Find where the given text appears and provide that cell's center as (x, y) coordinate. 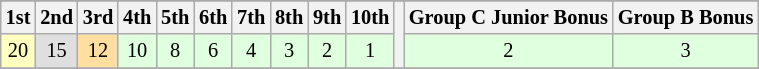
1st (18, 17)
3rd (98, 17)
8 (175, 51)
7th (251, 17)
5th (175, 17)
20 (18, 51)
12 (98, 51)
4 (251, 51)
8th (289, 17)
6th (213, 17)
Group B Bonus (686, 17)
10th (370, 17)
15 (56, 51)
10 (137, 51)
Group C Junior Bonus (508, 17)
6 (213, 51)
2nd (56, 17)
1 (370, 51)
4th (137, 17)
9th (327, 17)
